Search for the cell housing the specified text and yield its [x, y] center coordinate. 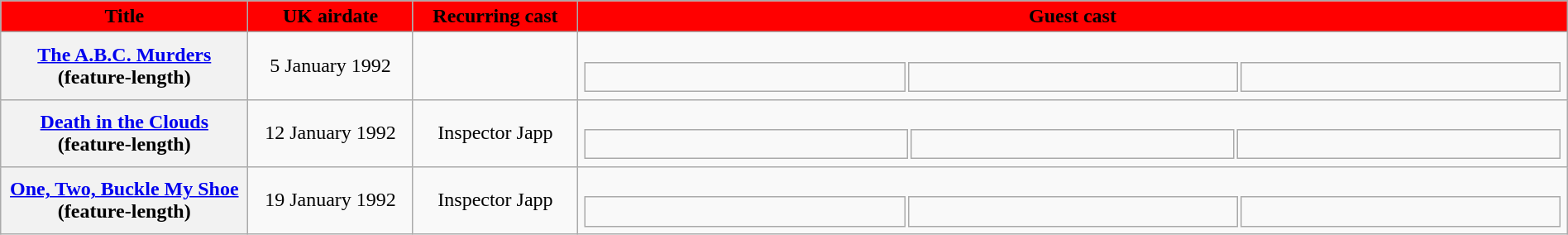
12 January 1992 [331, 132]
Guest cast [1073, 17]
Recurring cast [495, 17]
UK airdate [331, 17]
19 January 1992 [331, 200]
Death in the Clouds(feature-length) [124, 132]
5 January 1992 [331, 66]
The A.B.C. Murders(feature-length) [124, 66]
Title [124, 17]
One, Two, Buckle My Shoe(feature-length) [124, 200]
